Extract the [x, y] coordinate from the center of the cell holding the provided text.  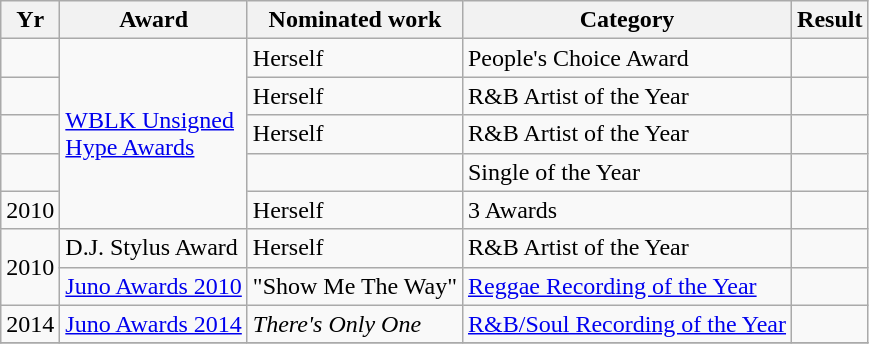
3 Awards [626, 210]
WBLK UnsignedHype Awards [154, 134]
Juno Awards 2014 [154, 324]
Nominated work [354, 20]
Result [830, 20]
There's Only One [354, 324]
Reggae Recording of the Year [626, 286]
Single of the Year [626, 172]
Juno Awards 2010 [154, 286]
"Show Me The Way" [354, 286]
R&B/Soul Recording of the Year [626, 324]
Yr [30, 20]
Category [626, 20]
People's Choice Award [626, 58]
Award [154, 20]
2014 [30, 324]
D.J. Stylus Award [154, 248]
